For the text-containing cell, return its midpoint in (X, Y) coordinate format. 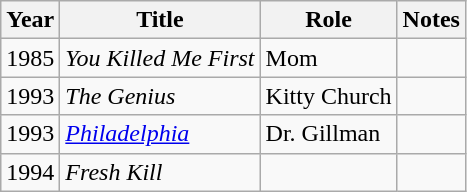
Notes (431, 20)
You Killed Me First (160, 58)
Kitty Church (328, 96)
1985 (30, 58)
1994 (30, 172)
The Genius (160, 96)
Dr. Gillman (328, 134)
Title (160, 20)
Philadelphia (160, 134)
Year (30, 20)
Fresh Kill (160, 172)
Mom (328, 58)
Role (328, 20)
